Search for the cell housing the specified text and yield its [x, y] center coordinate. 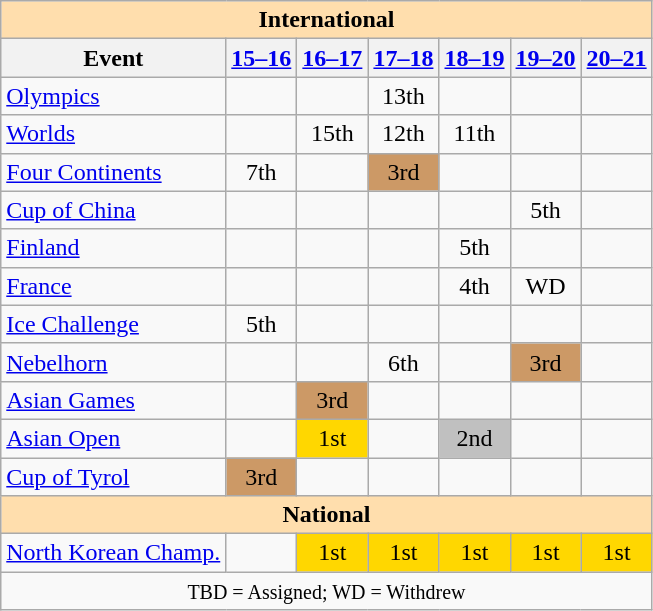
18–19 [474, 58]
North Korean Champ. [114, 553]
International [326, 20]
Cup of Tyrol [114, 477]
Finland [114, 248]
15–16 [262, 58]
Ice Challenge [114, 324]
France [114, 286]
Four Continents [114, 172]
4th [474, 286]
11th [474, 134]
2nd [474, 438]
Worlds [114, 134]
6th [404, 362]
Asian Games [114, 400]
TBD = Assigned; WD = Withdrew [326, 591]
WD [546, 286]
12th [404, 134]
National [326, 515]
Cup of China [114, 210]
15th [332, 134]
17–18 [404, 58]
20–21 [616, 58]
Event [114, 58]
Olympics [114, 96]
Asian Open [114, 438]
19–20 [546, 58]
7th [262, 172]
16–17 [332, 58]
Nebelhorn [114, 362]
13th [404, 96]
